Extract the [X, Y] coordinate from the center of the cell holding the provided text.  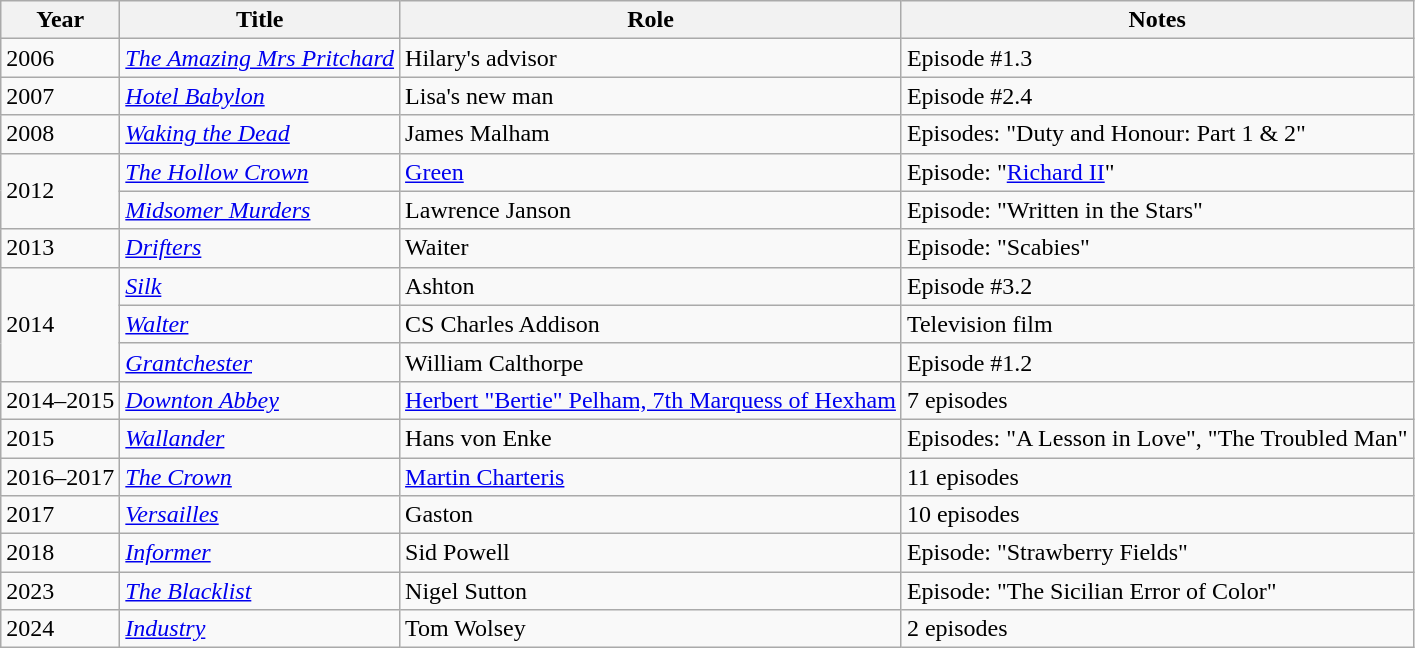
Silk [260, 286]
Downton Abbey [260, 400]
2013 [60, 248]
Drifters [260, 248]
Hotel Babylon [260, 96]
Television film [1157, 324]
Waiter [651, 248]
Martin Charteris [651, 477]
Midsomer Murders [260, 210]
2016–2017 [60, 477]
Episode: "Written in the Stars" [1157, 210]
2014–2015 [60, 400]
Episode: "Strawberry Fields" [1157, 553]
Hans von Enke [651, 438]
The Amazing Mrs Pritchard [260, 58]
Year [60, 20]
2007 [60, 96]
Hilary's advisor [651, 58]
2017 [60, 515]
Wallander [260, 438]
Versailles [260, 515]
2015 [60, 438]
Episode: "Scabies" [1157, 248]
Episode: "The Sicilian Error of Color" [1157, 591]
Walter [260, 324]
Industry [260, 629]
The Blacklist [260, 591]
Lawrence Janson [651, 210]
Sid Powell [651, 553]
11 episodes [1157, 477]
William Calthorpe [651, 362]
10 episodes [1157, 515]
Tom Wolsey [651, 629]
Episode #1.3 [1157, 58]
7 episodes [1157, 400]
Gaston [651, 515]
CS Charles Addison [651, 324]
The Crown [260, 477]
Waking the Dead [260, 134]
2024 [60, 629]
2 episodes [1157, 629]
Ashton [651, 286]
2014 [60, 324]
Lisa's new man [651, 96]
Episode #3.2 [1157, 286]
2006 [60, 58]
Herbert "Bertie" Pelham, 7th Marquess of Hexham [651, 400]
2012 [60, 191]
Nigel Sutton [651, 591]
2023 [60, 591]
Episode #1.2 [1157, 362]
Informer [260, 553]
2018 [60, 553]
Notes [1157, 20]
Green [651, 172]
James Malham [651, 134]
Episodes: "A Lesson in Love", "The Troubled Man" [1157, 438]
Role [651, 20]
2008 [60, 134]
Episode: "Richard II" [1157, 172]
The Hollow Crown [260, 172]
Episodes: "Duty and Honour: Part 1 & 2" [1157, 134]
Grantchester [260, 362]
Episode #2.4 [1157, 96]
Title [260, 20]
